Extract the [X, Y] coordinate from the center of the cell holding the provided text.  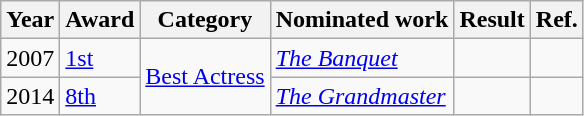
Best Actress [205, 77]
2014 [30, 96]
Year [30, 20]
2007 [30, 58]
Award [100, 20]
Nominated work [362, 20]
Ref. [556, 20]
Result [492, 20]
1st [100, 58]
Category [205, 20]
The Banquet [362, 58]
The Grandmaster [362, 96]
8th [100, 96]
